From the cell containing the given text, extract its center point as [X, Y] coordinate. 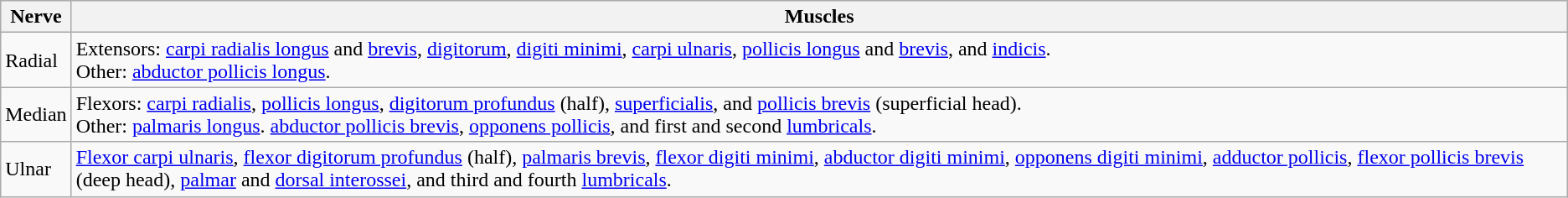
Ulnar [36, 169]
Radial [36, 60]
Muscles [819, 17]
Median [36, 114]
Nerve [36, 17]
